From the cell containing the given text, extract its center point as [X, Y] coordinate. 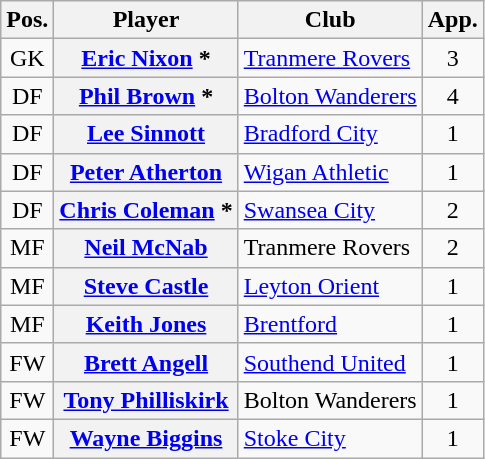
Phil Brown * [146, 96]
4 [452, 96]
Pos. [28, 20]
3 [452, 58]
Wigan Athletic [330, 172]
Keith Jones [146, 324]
Bradford City [330, 134]
Stoke City [330, 438]
Tony Philliskirk [146, 400]
Brett Angell [146, 362]
Swansea City [330, 210]
App. [452, 20]
Lee Sinnott [146, 134]
Peter Atherton [146, 172]
Leyton Orient [330, 286]
Chris Coleman * [146, 210]
Neil McNab [146, 248]
GK [28, 58]
Eric Nixon * [146, 58]
Southend United [330, 362]
Club [330, 20]
Wayne Biggins [146, 438]
Player [146, 20]
Steve Castle [146, 286]
Brentford [330, 324]
